Search for the cell housing the specified text and yield its [x, y] center coordinate. 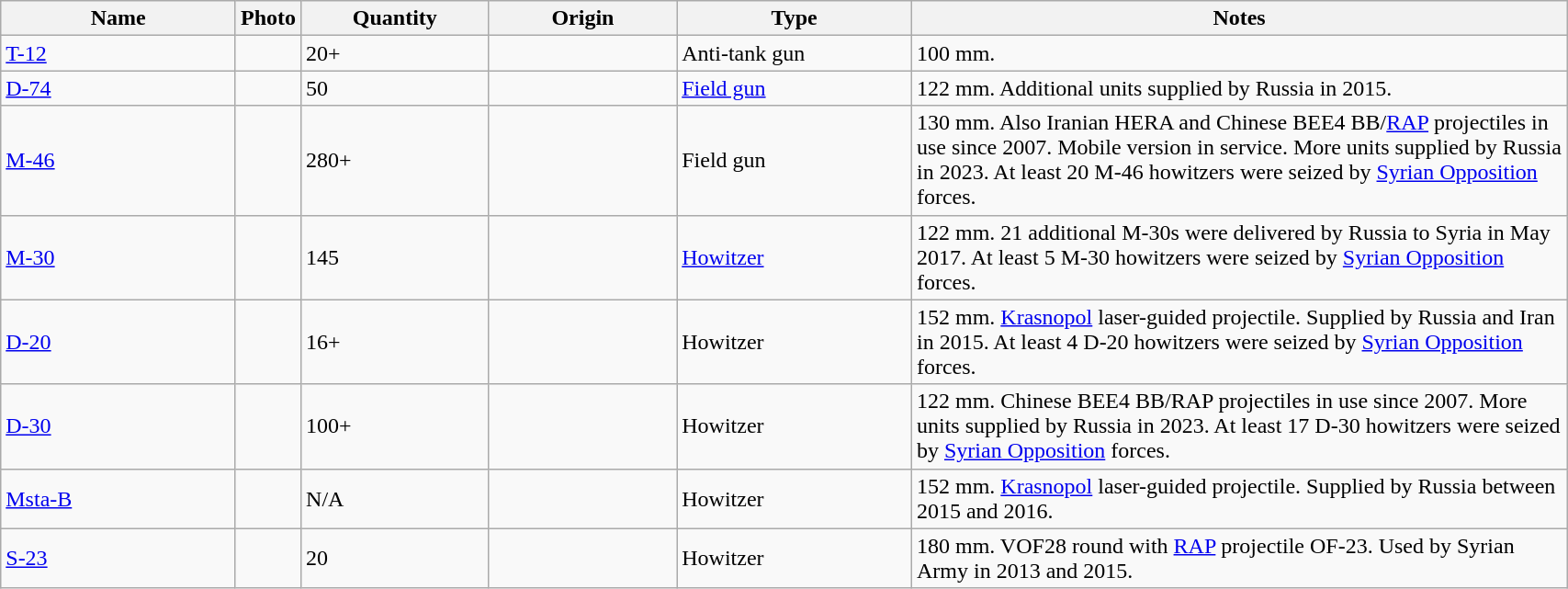
D-74 [118, 88]
M-30 [118, 257]
145 [395, 257]
D-20 [118, 342]
Msta-B [118, 498]
20+ [395, 53]
Name [118, 18]
152 mm. Krasnopol laser-guided projectile. Supplied by Russia and Iran in 2015. At least 4 D-20 howitzers were seized by Syrian Opposition forces. [1238, 342]
16+ [395, 342]
20 [395, 559]
Quantity [395, 18]
S-23 [118, 559]
50 [395, 88]
Origin [582, 18]
122 mm. Additional units supplied by Russia in 2015. [1238, 88]
Photo [268, 18]
Notes [1238, 18]
M-46 [118, 160]
Anti-tank gun [795, 53]
100 mm. [1238, 53]
D-30 [118, 426]
180 mm. VOF28 round with RAP projectile OF-23. Used by Syrian Army in 2013 and 2015. [1238, 559]
N/A [395, 498]
152 mm. Krasnopol laser-guided projectile. Supplied by Russia between 2015 and 2016. [1238, 498]
T-12 [118, 53]
280+ [395, 160]
122 mm. 21 additional M-30s were delivered by Russia to Syria in May 2017. At least 5 M-30 howitzers were seized by Syrian Opposition forces. [1238, 257]
100+ [395, 426]
Type [795, 18]
